Scan for the cell matching the given text and deliver its (x, y) coordinate at center. 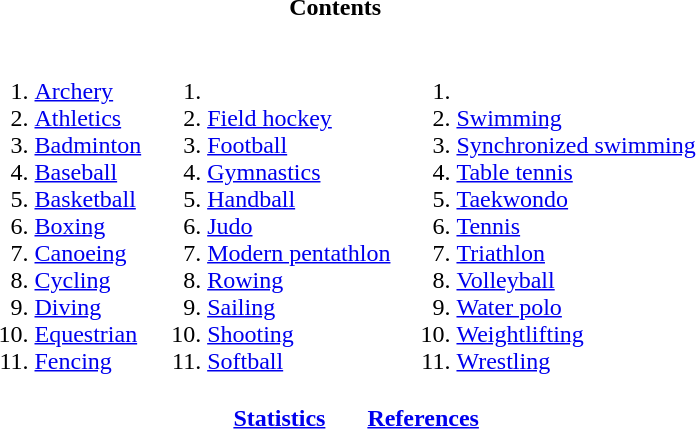
Field hockeyFootballGymnasticsHandballJudoModern pentathlonRowingSailingShootingSoftball (269, 212)
